Provide the [X, Y] coordinate of the cell's center where the given text is located.  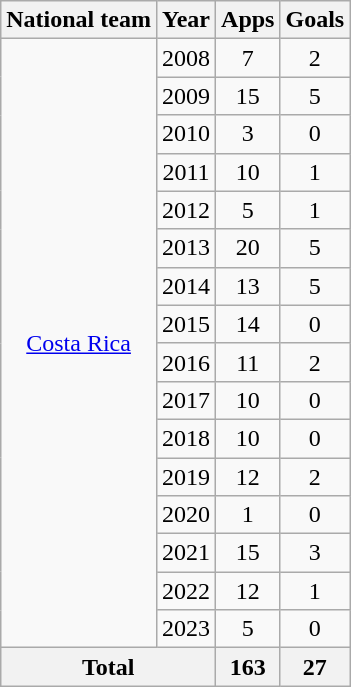
14 [248, 324]
2016 [186, 362]
Year [186, 20]
Costa Rica [79, 344]
20 [248, 248]
2023 [186, 629]
2012 [186, 210]
27 [315, 667]
7 [248, 58]
2013 [186, 248]
Goals [315, 20]
163 [248, 667]
2022 [186, 591]
2015 [186, 324]
2019 [186, 477]
2010 [186, 134]
National team [79, 20]
Apps [248, 20]
2018 [186, 438]
2017 [186, 400]
13 [248, 286]
11 [248, 362]
2009 [186, 96]
2011 [186, 172]
2008 [186, 58]
Total [108, 667]
2021 [186, 553]
2020 [186, 515]
2014 [186, 286]
